For the text-containing cell, return its midpoint in (X, Y) coordinate format. 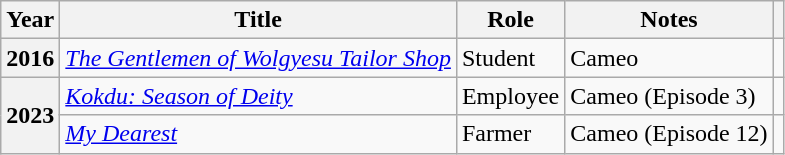
Title (258, 20)
Employee (510, 96)
Role (510, 20)
Cameo (669, 58)
Kokdu: Season of Deity (258, 96)
2023 (30, 115)
Student (510, 58)
Cameo (Episode 12) (669, 134)
My Dearest (258, 134)
Cameo (Episode 3) (669, 96)
Notes (669, 20)
Year (30, 20)
The Gentlemen of Wolgyesu Tailor Shop (258, 58)
2016 (30, 58)
Farmer (510, 134)
